Scan for the cell matching the given text and deliver its [X, Y] coordinate at center. 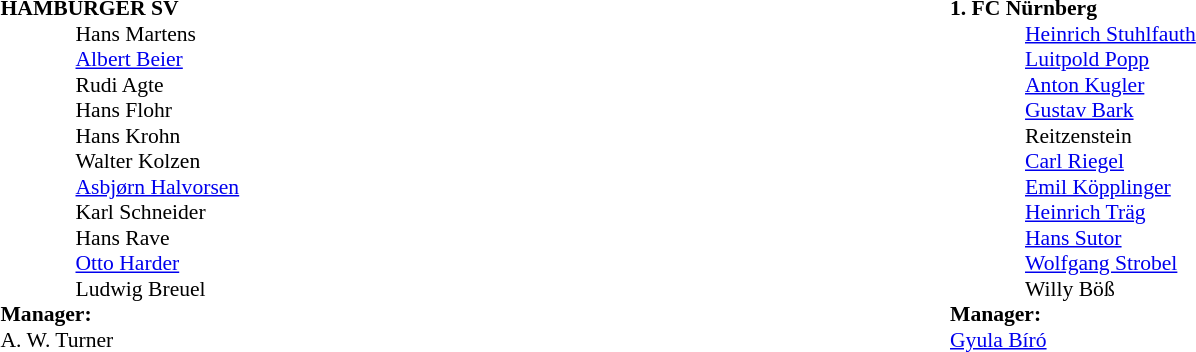
Luitpold Popp [1110, 59]
Hans Martens [158, 34]
Hans Krohn [158, 136]
Anton Kugler [1110, 85]
Reitzenstein [1110, 136]
Walter Kolzen [158, 161]
Heinrich Stuhlfauth [1110, 34]
Albert Beier [158, 59]
Carl Riegel [1110, 161]
Wolfgang Strobel [1110, 263]
Emil Köpplinger [1110, 187]
Asbjørn Halvorsen [158, 187]
Karl Schneider [158, 213]
Gustav Bark [1110, 111]
Hans Flohr [158, 111]
Ludwig Breuel [158, 289]
Rudi Agte [158, 85]
Hans Rave [158, 238]
Willy Böß [1110, 289]
Otto Harder [158, 263]
Heinrich Träg [1110, 213]
Hans Sutor [1110, 238]
